From the cell containing the given text, extract its center point as [X, Y] coordinate. 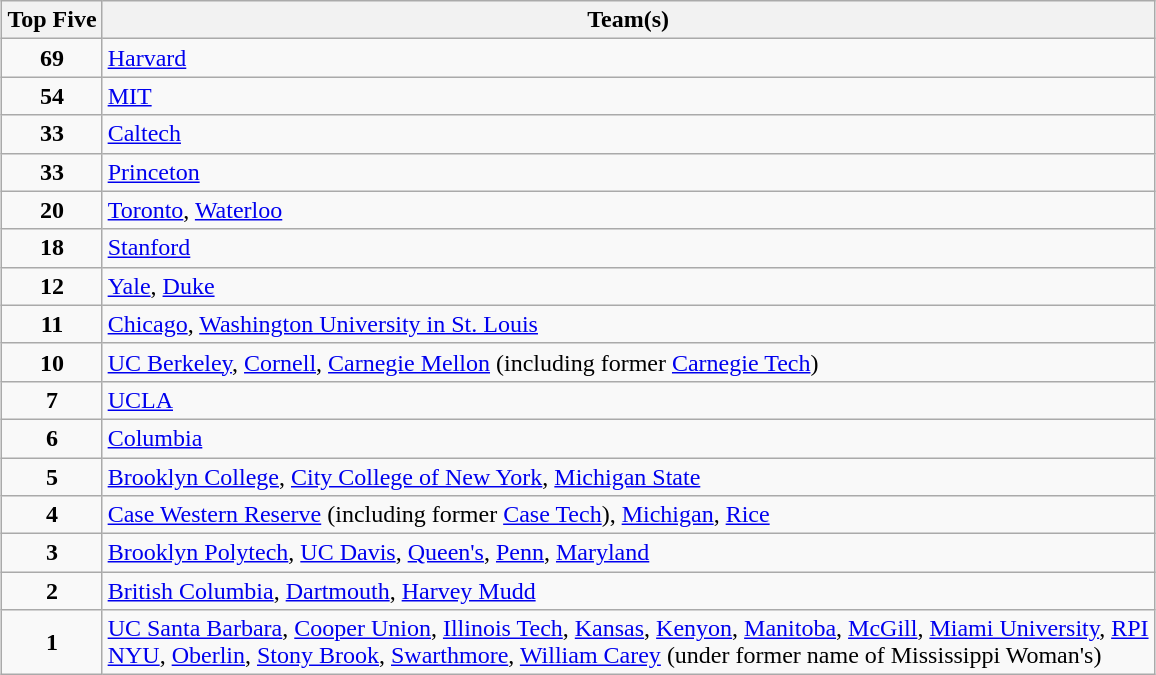
Brooklyn College, City College of New York, Michigan State [628, 477]
2 [52, 591]
Yale, Duke [628, 286]
Columbia [628, 438]
4 [52, 515]
UCLA [628, 400]
20 [52, 210]
Case Western Reserve (including former Case Tech), Michigan, Rice [628, 515]
18 [52, 248]
MIT [628, 96]
5 [52, 477]
12 [52, 286]
3 [52, 553]
UC Berkeley, Cornell, Carnegie Mellon (including former Carnegie Tech) [628, 362]
Brooklyn Polytech, UC Davis, Queen's, Penn, Maryland [628, 553]
11 [52, 324]
British Columbia, Dartmouth, Harvey Mudd [628, 591]
Toronto, Waterloo [628, 210]
Princeton [628, 172]
54 [52, 96]
Top Five [52, 20]
7 [52, 400]
1 [52, 642]
Chicago, Washington University in St. Louis [628, 324]
Stanford [628, 248]
10 [52, 362]
6 [52, 438]
Team(s) [628, 20]
Harvard [628, 58]
69 [52, 58]
Caltech [628, 134]
